Detect which cell encompasses the target text, then output its (x, y) center coordinate. 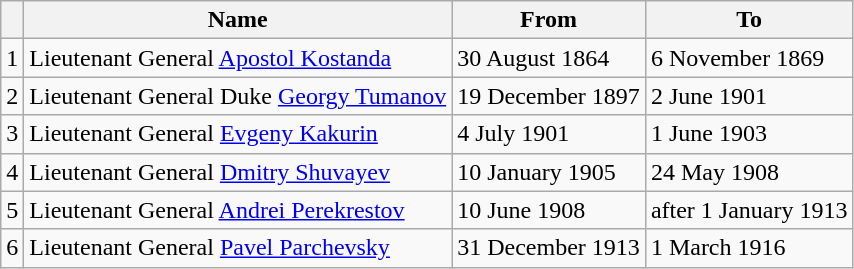
1 (12, 58)
10 June 1908 (549, 210)
1 March 1916 (749, 248)
Lieutenant General Apostol Kostanda (238, 58)
1 June 1903 (749, 134)
Lieutenant General Andrei Perekrestov (238, 210)
Name (238, 20)
From (549, 20)
6 (12, 248)
30 August 1864 (549, 58)
6 November 1869 (749, 58)
5 (12, 210)
19 December 1897 (549, 96)
24 May 1908 (749, 172)
Lieutenant General Pavel Parchevsky (238, 248)
Lieutenant General Evgeny Kakurin (238, 134)
3 (12, 134)
2 (12, 96)
Lieutenant General Dmitry Shuvayev (238, 172)
4 July 1901 (549, 134)
2 June 1901 (749, 96)
4 (12, 172)
after 1 January 1913 (749, 210)
10 January 1905 (549, 172)
Lieutenant General Duke Georgy Tumanov (238, 96)
To (749, 20)
31 December 1913 (549, 248)
